Pinpoint the cell where the given text exists, returning its [X, Y] midpoint coordinate. 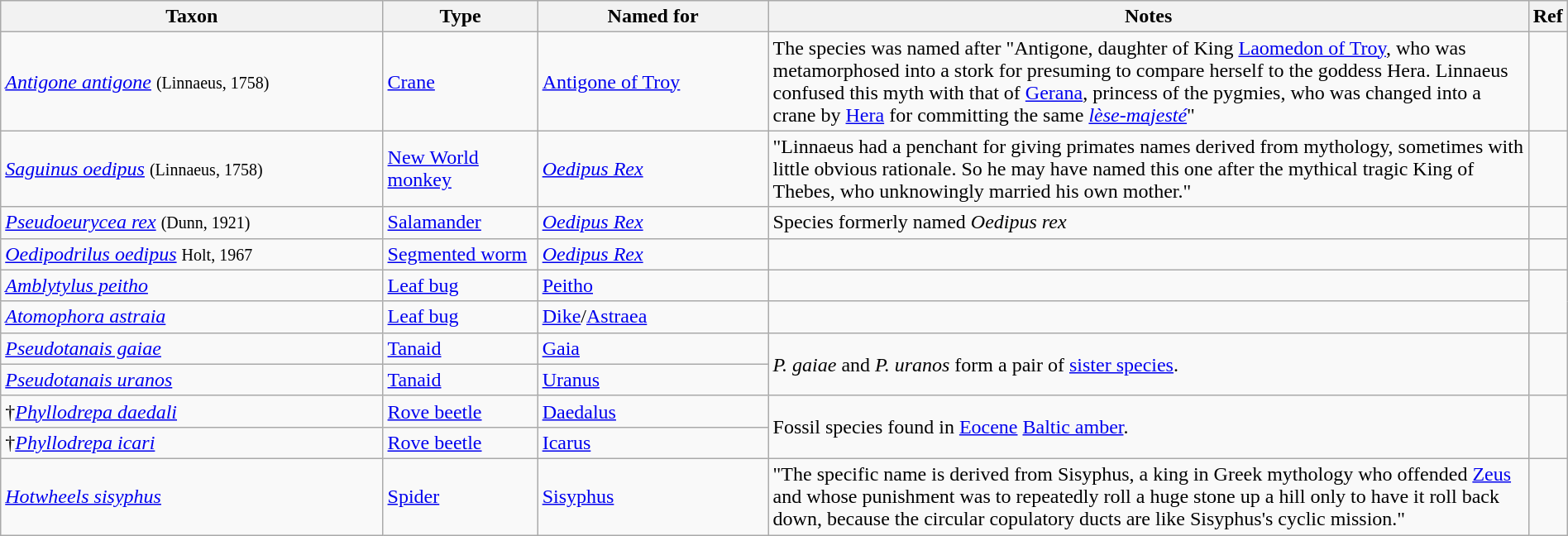
Daedalus [653, 411]
Oedipodrilus oedipus Holt, 1967 [192, 254]
Saguinus oedipus (Linnaeus, 1758) [192, 169]
Salamander [460, 223]
Pseudotanais gaiae [192, 348]
Atomophora astraia [192, 317]
Pseudotanais uranos [192, 380]
†Phyllodrepa daedali [192, 411]
Antigone antigone (Linnaeus, 1758) [192, 81]
Taxon [192, 17]
Spider [460, 496]
Crane [460, 81]
Gaia [653, 348]
Notes [1148, 17]
†Phyllodrepa icari [192, 443]
Sisyphus [653, 496]
Peitho [653, 285]
Uranus [653, 380]
Hotwheels sisyphus [192, 496]
Icarus [653, 443]
Fossil species found in Eocene Baltic amber. [1148, 427]
Named for [653, 17]
Type [460, 17]
Amblytylus peitho [192, 285]
P. gaiae and P. uranos form a pair of sister species. [1148, 364]
Species formerly named Oedipus rex [1148, 223]
New World monkey [460, 169]
Segmented worm [460, 254]
Ref [1548, 17]
Dike/Astraea [653, 317]
Pseudoeurycea rex (Dunn, 1921) [192, 223]
Antigone of Troy [653, 81]
